From the cell containing the given text, extract its center point as (x, y) coordinate. 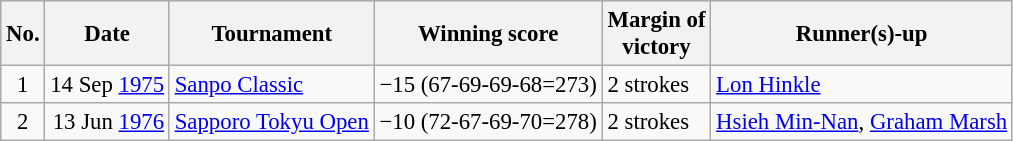
−15 (67-69-69-68=273) (488, 85)
Winning score (488, 34)
Tournament (272, 34)
Date (107, 34)
Sapporo Tokyu Open (272, 122)
2 (23, 122)
Hsieh Min-Nan, Graham Marsh (862, 122)
Runner(s)-up (862, 34)
Margin ofvictory (656, 34)
Sanpo Classic (272, 85)
14 Sep 1975 (107, 85)
Lon Hinkle (862, 85)
−10 (72-67-69-70=278) (488, 122)
1 (23, 85)
13 Jun 1976 (107, 122)
No. (23, 34)
